Extract the [X, Y] coordinate from the center of the cell holding the provided text.  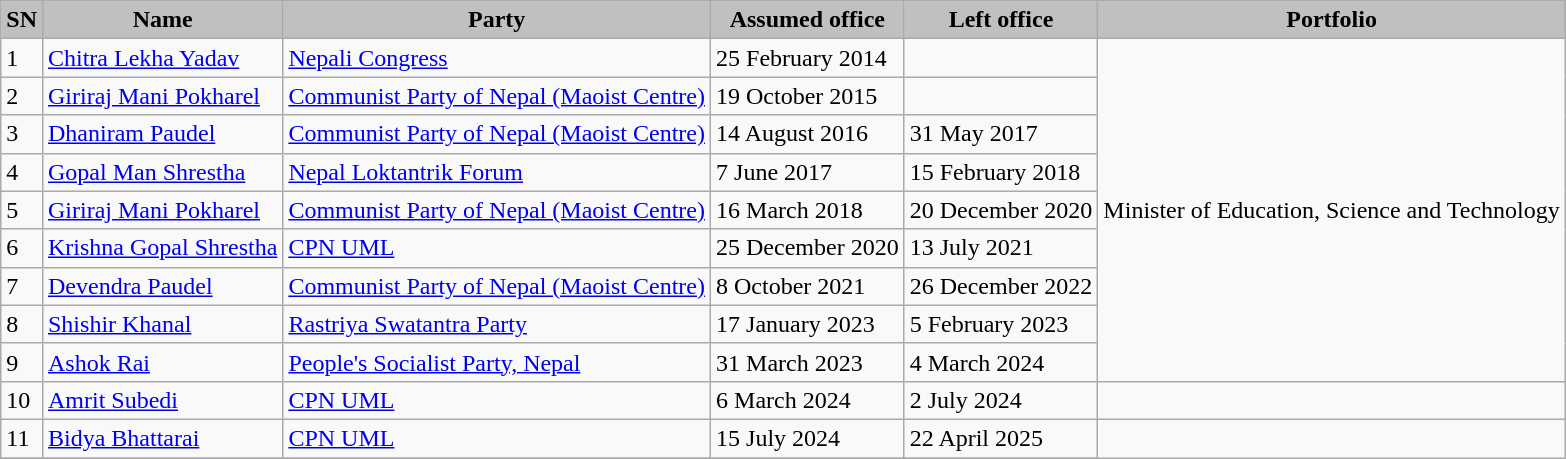
6 March 2024 [808, 400]
2 July 2024 [1001, 400]
Krishna Gopal Shrestha [162, 248]
Dhaniram Paudel [162, 134]
Ashok Rai [162, 362]
Assumed office [808, 20]
31 May 2017 [1001, 134]
Portfolio [1332, 20]
4 March 2024 [1001, 362]
9 [22, 362]
Devendra Paudel [162, 286]
8 [22, 324]
7 [22, 286]
14 August 2016 [808, 134]
Minister of Education, Science and Technology [1332, 210]
Shishir Khanal [162, 324]
Nepal Loktantrik Forum [497, 172]
19 October 2015 [808, 96]
7 June 2017 [808, 172]
2 [22, 96]
Nepali Congress [497, 58]
15 February 2018 [1001, 172]
3 [22, 134]
5 February 2023 [1001, 324]
31 March 2023 [808, 362]
SN [22, 20]
16 March 2018 [808, 210]
11 [22, 438]
4 [22, 172]
13 July 2021 [1001, 248]
Chitra Lekha Yadav [162, 58]
15 July 2024 [808, 438]
20 December 2020 [1001, 210]
1 [22, 58]
Amrit Subedi [162, 400]
Bidya Bhattarai [162, 438]
26 December 2022 [1001, 286]
10 [22, 400]
Party [497, 20]
25 February 2014 [808, 58]
8 October 2021 [808, 286]
Rastriya Swatantra Party [497, 324]
Gopal Man Shrestha [162, 172]
Left office [1001, 20]
5 [22, 210]
17 January 2023 [808, 324]
6 [22, 248]
22 April 2025 [1001, 438]
25 December 2020 [808, 248]
People's Socialist Party, Nepal [497, 362]
Name [162, 20]
